Return [x, y] of the center of cell containing provided text 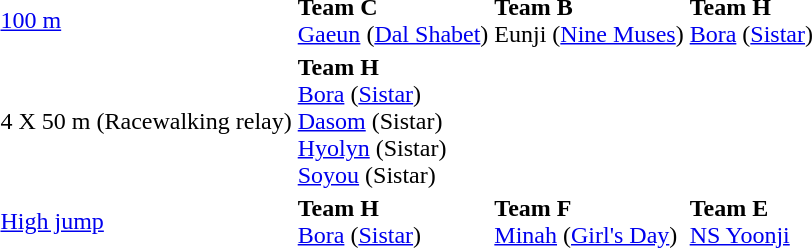
Team HBora (Sistar)Dasom (Sistar)Hyolyn (Sistar)Soyou (Sistar) [393, 121]
